Determine the [X, Y] coordinate at the center of the cell enclosing the given text.  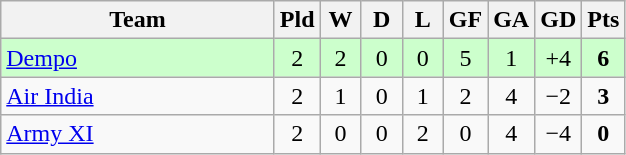
Dempo [138, 58]
L [422, 20]
Army XI [138, 134]
W [340, 20]
GD [558, 20]
6 [604, 58]
Pld [297, 20]
D [382, 20]
GA [512, 20]
−4 [558, 134]
GF [465, 20]
5 [465, 58]
Pts [604, 20]
Air India [138, 96]
Team [138, 20]
3 [604, 96]
−2 [558, 96]
+4 [558, 58]
